Find where the given text appears and provide that cell's center as (X, Y) coordinate. 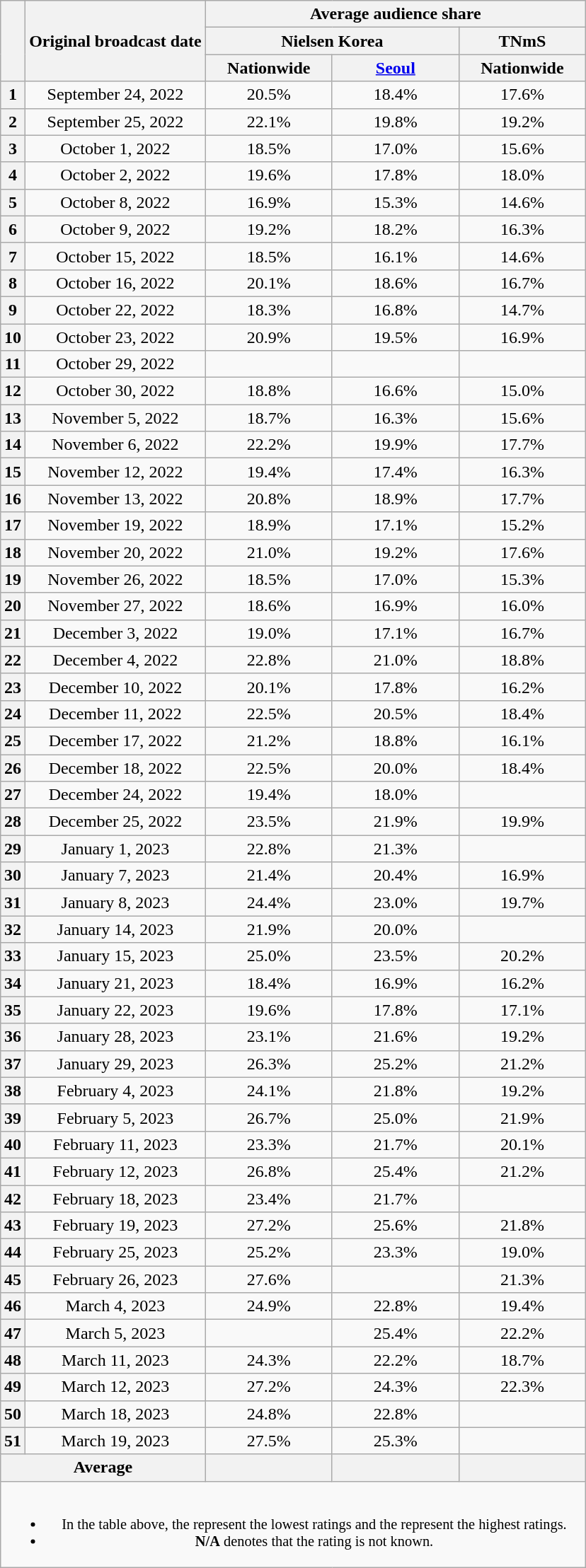
February 11, 2023 (116, 1144)
46 (13, 1306)
15.2% (522, 525)
October 16, 2022 (116, 283)
October 15, 2022 (116, 256)
March 4, 2023 (116, 1306)
October 29, 2022 (116, 364)
24 (13, 714)
TNmS (522, 41)
8 (13, 283)
January 22, 2023 (116, 1010)
13 (13, 418)
23.1% (269, 1037)
24.1% (269, 1091)
February 19, 2023 (116, 1226)
October 23, 2022 (116, 337)
20 (13, 606)
22 (13, 660)
47 (13, 1333)
November 13, 2022 (116, 499)
Average audience share (395, 14)
1 (13, 95)
December 18, 2022 (116, 767)
28 (13, 822)
December 25, 2022 (116, 822)
11 (13, 364)
9 (13, 310)
19.5% (395, 337)
December 10, 2022 (116, 687)
37 (13, 1064)
November 19, 2022 (116, 525)
In the table above, the represent the lowest ratings and the represent the highest ratings.N/A denotes that the rating is not known. (293, 1524)
29 (13, 849)
14.7% (522, 310)
4 (13, 175)
February 26, 2023 (116, 1279)
41 (13, 1171)
Seoul (395, 68)
12 (13, 391)
March 18, 2023 (116, 1414)
25.3% (395, 1441)
49 (13, 1387)
December 4, 2022 (116, 660)
20.9% (269, 337)
36 (13, 1037)
16.6% (395, 391)
February 12, 2023 (116, 1171)
January 28, 2023 (116, 1037)
January 1, 2023 (116, 849)
23.0% (395, 902)
10 (13, 337)
21 (13, 633)
34 (13, 983)
November 27, 2022 (116, 606)
23.4% (269, 1199)
February 4, 2023 (116, 1091)
43 (13, 1226)
19 (13, 579)
October 8, 2022 (116, 202)
45 (13, 1279)
17 (13, 525)
48 (13, 1360)
40 (13, 1144)
26.8% (269, 1171)
16.0% (522, 606)
19.8% (395, 122)
14 (13, 445)
31 (13, 902)
December 11, 2022 (116, 714)
November 5, 2022 (116, 418)
42 (13, 1199)
18 (13, 552)
20.2% (522, 956)
November 6, 2022 (116, 445)
25.6% (395, 1226)
24.9% (269, 1306)
January 15, 2023 (116, 956)
February 5, 2023 (116, 1117)
November 12, 2022 (116, 472)
November 26, 2022 (116, 579)
March 12, 2023 (116, 1387)
23 (13, 687)
5 (13, 202)
January 8, 2023 (116, 902)
3 (13, 149)
March 19, 2023 (116, 1441)
November 20, 2022 (116, 552)
16.8% (395, 310)
22.3% (522, 1387)
October 1, 2022 (116, 149)
December 24, 2022 (116, 795)
21.6% (395, 1037)
15 (13, 472)
March 11, 2023 (116, 1360)
24.4% (269, 902)
2 (13, 122)
30 (13, 876)
October 22, 2022 (116, 310)
January 21, 2023 (116, 983)
17.4% (395, 472)
27.6% (269, 1279)
27.5% (269, 1441)
44 (13, 1253)
September 25, 2022 (116, 122)
October 2, 2022 (116, 175)
December 3, 2022 (116, 633)
February 18, 2023 (116, 1199)
18.3% (269, 310)
January 14, 2023 (116, 929)
18.2% (395, 229)
16 (13, 499)
35 (13, 1010)
20.8% (269, 499)
25 (13, 741)
20.4% (395, 876)
Nielsen Korea (332, 41)
21.4% (269, 876)
October 9, 2022 (116, 229)
Original broadcast date (116, 41)
26.3% (269, 1064)
15.0% (522, 391)
October 30, 2022 (116, 391)
January 7, 2023 (116, 876)
33 (13, 956)
February 25, 2023 (116, 1253)
50 (13, 1414)
December 17, 2022 (116, 741)
6 (13, 229)
27 (13, 795)
51 (13, 1441)
19.7% (522, 902)
24.8% (269, 1414)
22.1% (269, 122)
39 (13, 1117)
38 (13, 1091)
26.7% (269, 1117)
January 29, 2023 (116, 1064)
32 (13, 929)
March 5, 2023 (116, 1333)
Average (103, 1468)
26 (13, 767)
7 (13, 256)
September 24, 2022 (116, 95)
